Find where the given text appears and provide that cell's center as (x, y) coordinate. 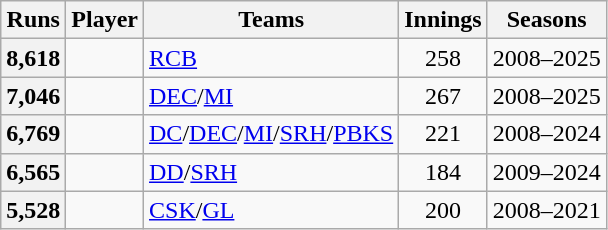
5,528 (34, 210)
2009–2024 (546, 172)
2008–2021 (546, 210)
200 (443, 210)
6,565 (34, 172)
7,046 (34, 96)
Runs (34, 20)
6,769 (34, 134)
2008–2024 (546, 134)
DD/SRH (272, 172)
184 (443, 172)
RCB (272, 58)
221 (443, 134)
CSK/GL (272, 210)
267 (443, 96)
8,618 (34, 58)
Seasons (546, 20)
DC/DEC/MI/SRH/PBKS (272, 134)
DEC/MI (272, 96)
258 (443, 58)
Teams (272, 20)
Player (105, 20)
Innings (443, 20)
